Return the (x, y) coordinate for the center point of the cell that contains the specified text.  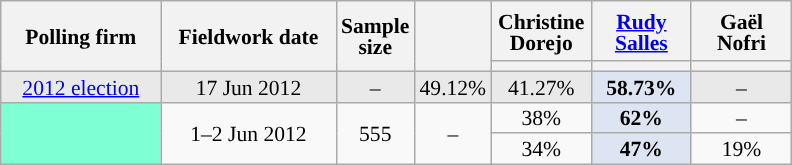
49.12% (452, 86)
62% (641, 118)
Polling firm (81, 36)
2012 election (81, 86)
58.73% (641, 86)
17 Jun 2012 (248, 86)
47% (641, 150)
34% (541, 150)
41.27% (541, 86)
38% (541, 118)
Samplesize (375, 36)
19% (741, 150)
Rudy Salles (641, 31)
Gaël Nofri (741, 31)
1–2 Jun 2012 (248, 133)
555 (375, 133)
Fieldwork date (248, 36)
Christine Dorejo (541, 31)
